Detect which cell encompasses the target text, then output its [x, y] center coordinate. 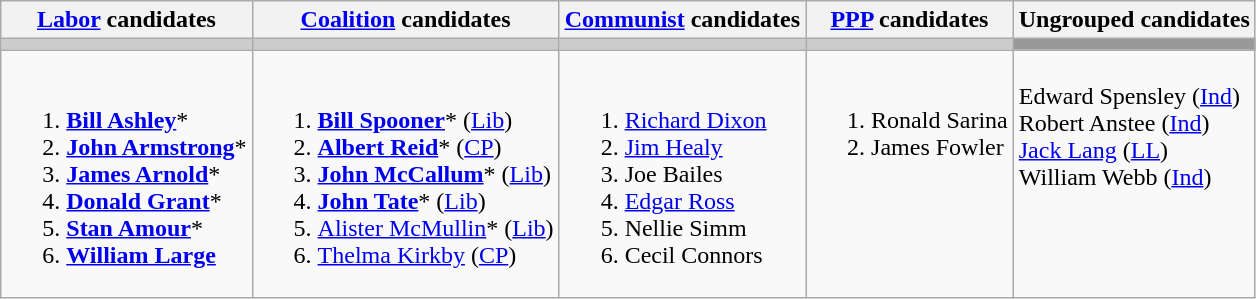
Bill Ashley*John Armstrong*James Arnold*Donald Grant*Stan Amour*William Large [126, 174]
Richard DixonJim HealyJoe BailesEdgar RossNellie SimmCecil Connors [682, 174]
Edward Spensley (Ind) Robert Anstee (Ind) Jack Lang (LL) William Webb (Ind) [1134, 174]
Communist candidates [682, 20]
Ungrouped candidates [1134, 20]
PPP candidates [910, 20]
Ronald SarinaJames Fowler [910, 174]
Coalition candidates [406, 20]
Bill Spooner* (Lib)Albert Reid* (CP)John McCallum* (Lib)John Tate* (Lib)Alister McMullin* (Lib)Thelma Kirkby (CP) [406, 174]
Labor candidates [126, 20]
